Scan for the cell matching the given text and deliver its [x, y] coordinate at center. 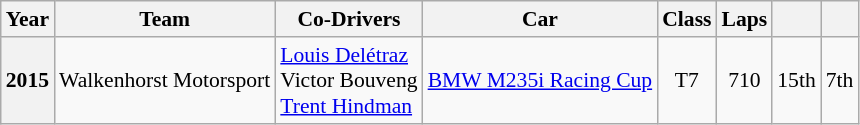
2015 [28, 80]
15th [796, 80]
710 [745, 80]
BMW M235i Racing Cup [540, 80]
Team [164, 19]
Co-Drivers [348, 19]
Walkenhorst Motorsport [164, 80]
Car [540, 19]
Louis Delétraz Victor Bouveng Trent Hindman [348, 80]
Laps [745, 19]
T7 [686, 80]
Class [686, 19]
7th [840, 80]
Year [28, 19]
